From the cell containing the given text, extract its center point as [x, y] coordinate. 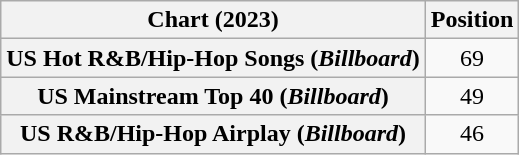
69 [472, 58]
46 [472, 134]
Position [472, 20]
US R&B/Hip-Hop Airplay (Billboard) [213, 134]
US Mainstream Top 40 (Billboard) [213, 96]
Chart (2023) [213, 20]
US Hot R&B/Hip-Hop Songs (Billboard) [213, 58]
49 [472, 96]
